Find where the given text appears and provide that cell's center as (x, y) coordinate. 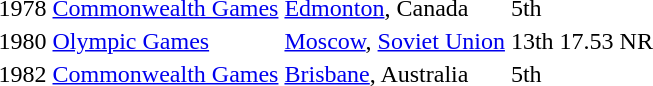
Olympic Games (166, 41)
Moscow, Soviet Union (394, 41)
13th (532, 41)
